Identify which cell holds the provided text, then report its [X, Y] central coordinate. 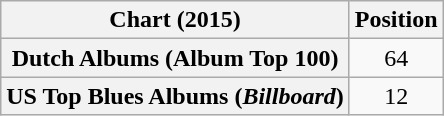
Dutch Albums (Album Top 100) [176, 58]
Chart (2015) [176, 20]
12 [396, 96]
US Top Blues Albums (Billboard) [176, 96]
64 [396, 58]
Position [396, 20]
